Provide the (X, Y) coordinate of the cell's center where the given text is located.  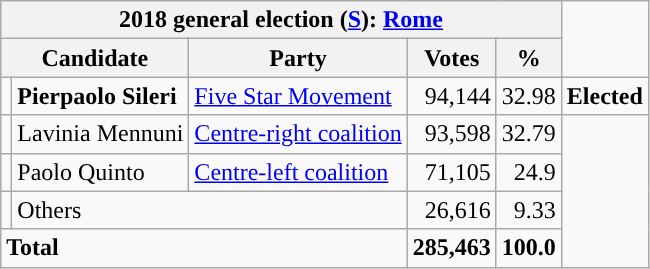
Total (204, 248)
100.0 (528, 248)
2018 general election (S): Rome (282, 20)
24.9 (528, 172)
Candidate (95, 58)
9.33 (528, 210)
Centre-left coalition (298, 172)
Elected (604, 96)
Party (298, 58)
26,616 (452, 210)
Paolo Quinto (100, 172)
Five Star Movement (298, 96)
285,463 (452, 248)
Centre-right coalition (298, 134)
Lavinia Mennuni (100, 134)
32.79 (528, 134)
32.98 (528, 96)
71,105 (452, 172)
Others (210, 210)
Pierpaolo Sileri (100, 96)
94,144 (452, 96)
% (528, 58)
93,598 (452, 134)
Votes (452, 58)
